Determine the (X, Y) coordinate at the center of the cell enclosing the given text.  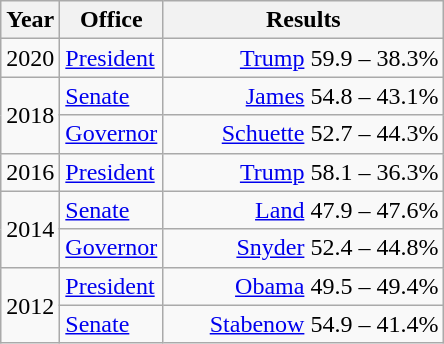
2016 (30, 172)
Obama 49.5 – 49.4% (304, 286)
Office (112, 20)
Year (30, 20)
Snyder 52.4 – 44.8% (304, 248)
2014 (30, 229)
Schuette 52.7 – 44.3% (304, 134)
Results (304, 20)
2012 (30, 305)
Trump 59.9 – 38.3% (304, 58)
James 54.8 – 43.1% (304, 96)
Trump 58.1 – 36.3% (304, 172)
Land 47.9 – 47.6% (304, 210)
2020 (30, 58)
Stabenow 54.9 – 41.4% (304, 324)
2018 (30, 115)
